Provide the [X, Y] coordinate of the cell's center where the given text is located.  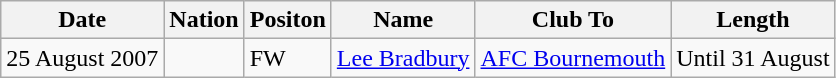
Length [753, 20]
FW [288, 58]
Club To [573, 20]
Name [403, 20]
AFC Bournemouth [573, 58]
Lee Bradbury [403, 58]
Positon [288, 20]
Nation [204, 20]
Until 31 August [753, 58]
Date [82, 20]
25 August 2007 [82, 58]
